Output the (x, y) coordinate of the center of the cell containing the given text.  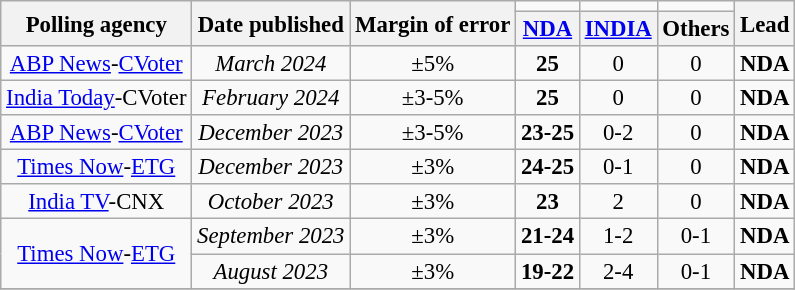
23-25 (548, 132)
2-4 (618, 272)
Polling agency (96, 24)
India Today-CVoter (96, 98)
Margin of error (433, 24)
August 2023 (271, 272)
Lead (765, 24)
February 2024 (271, 98)
Date published (271, 24)
0-2 (618, 132)
September 2023 (271, 236)
23 (548, 202)
1-2 (618, 236)
24-25 (548, 168)
March 2024 (271, 64)
19-22 (548, 272)
India TV-CNX (96, 202)
21-24 (548, 236)
Others (696, 30)
October 2023 (271, 202)
±5% (433, 64)
2 (618, 202)
INDIA (618, 30)
